Return (x, y) of the center of cell containing provided text 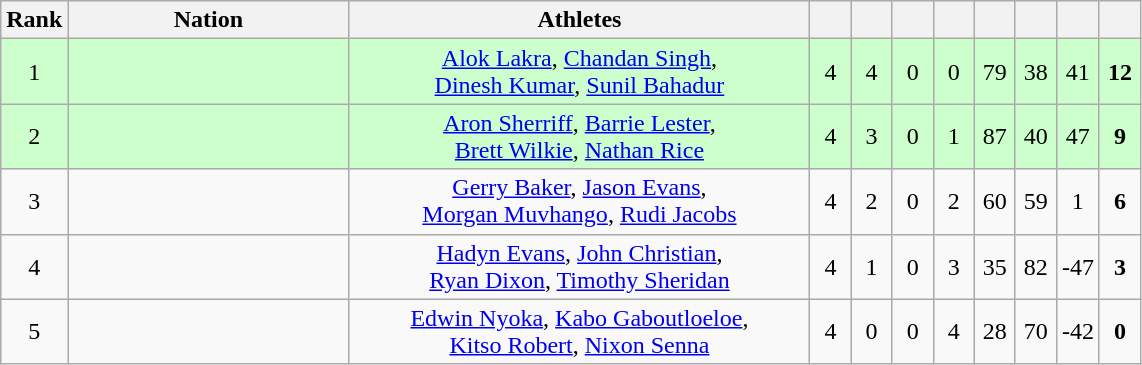
9 (1120, 136)
59 (1036, 202)
Nation (208, 20)
28 (994, 332)
Alok Lakra, Chandan Singh, Dinesh Kumar, Sunil Bahadur (580, 72)
82 (1036, 266)
79 (994, 72)
47 (1078, 136)
40 (1036, 136)
Rank (34, 20)
6 (1120, 202)
Aron Sherriff, Barrie Lester, Brett Wilkie, Nathan Rice (580, 136)
35 (994, 266)
-47 (1078, 266)
38 (1036, 72)
Edwin Nyoka, Kabo Gaboutloeloe, Kitso Robert, Nixon Senna (580, 332)
-42 (1078, 332)
12 (1120, 72)
Athletes (580, 20)
70 (1036, 332)
41 (1078, 72)
Gerry Baker, Jason Evans, Morgan Muvhango, Rudi Jacobs (580, 202)
5 (34, 332)
Hadyn Evans, John Christian, Ryan Dixon, Timothy Sheridan (580, 266)
60 (994, 202)
87 (994, 136)
